Extract the [x, y] coordinate from the center of the cell holding the provided text.  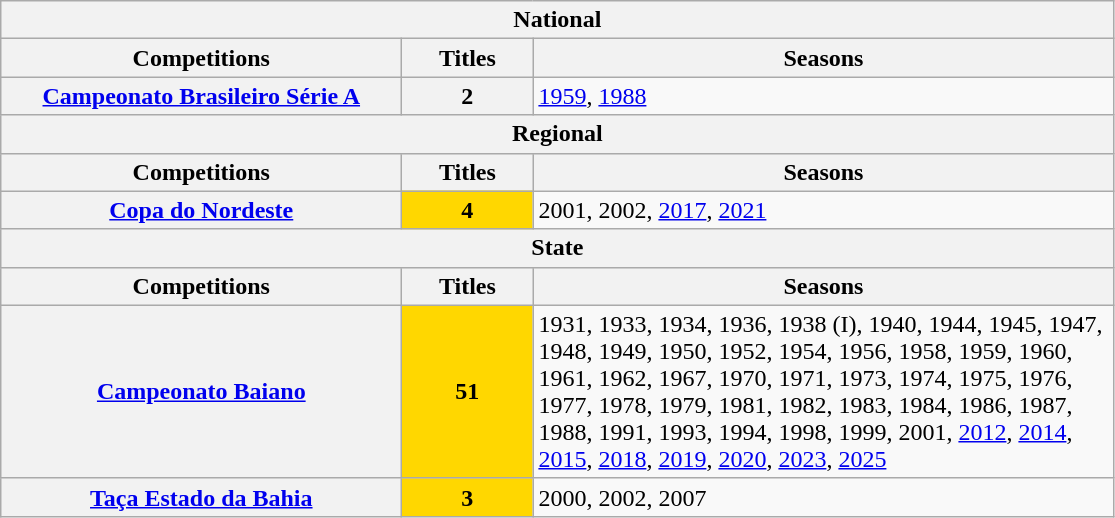
1959, 1988 [824, 96]
4 [468, 210]
Campeonato Brasileiro Série A [202, 96]
3 [468, 497]
National [558, 20]
51 [468, 392]
2 [468, 96]
Campeonato Baiano [202, 392]
Regional [558, 134]
Taça Estado da Bahia [202, 497]
Copa do Nordeste [202, 210]
2001, 2002, 2017, 2021 [824, 210]
State [558, 248]
2000, 2002, 2007 [824, 497]
